Identify which cell holds the provided text, then report its [x, y] central coordinate. 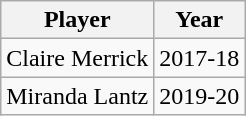
Year [200, 20]
2017-18 [200, 58]
Player [78, 20]
Miranda Lantz [78, 96]
2019-20 [200, 96]
Claire Merrick [78, 58]
